Provide the (x, y) coordinate of the cell's center where the given text is located.  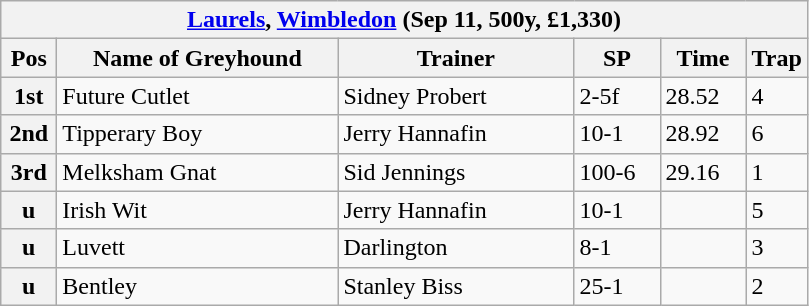
Melksham Gnat (198, 172)
Trap (776, 58)
Laurels, Wimbledon (Sep 11, 500y, £1,330) (404, 20)
Bentley (198, 286)
28.92 (703, 134)
Luvett (198, 248)
100-6 (617, 172)
1st (29, 96)
6 (776, 134)
5 (776, 210)
SP (617, 58)
Time (703, 58)
8-1 (617, 248)
Sid Jennings (456, 172)
25-1 (617, 286)
3rd (29, 172)
Trainer (456, 58)
Tipperary Boy (198, 134)
1 (776, 172)
29.16 (703, 172)
4 (776, 96)
28.52 (703, 96)
Irish Wit (198, 210)
Sidney Probert (456, 96)
Future Cutlet (198, 96)
Name of Greyhound (198, 58)
2nd (29, 134)
3 (776, 248)
2-5f (617, 96)
Darlington (456, 248)
Stanley Biss (456, 286)
Pos (29, 58)
2 (776, 286)
